Locate the cell with the specified text and output its (X, Y) center coordinate. 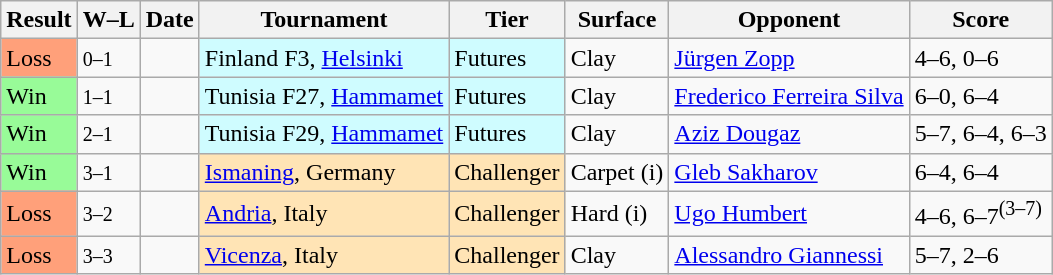
0–1 (108, 58)
3–1 (108, 172)
Andria, Italy (324, 214)
Tunisia F29, Hammamet (324, 134)
4–6, 6–7(3–7) (980, 214)
1–1 (108, 96)
Alessandro Giannessi (789, 255)
6–0, 6–4 (980, 96)
Frederico Ferreira Silva (789, 96)
Aziz Dougaz (789, 134)
Finland F3, Helsinki (324, 58)
Jürgen Zopp (789, 58)
Carpet (i) (617, 172)
2–1 (108, 134)
5–7, 6–4, 6–3 (980, 134)
Date (170, 20)
Hard (i) (617, 214)
Tunisia F27, Hammamet (324, 96)
3–3 (108, 255)
Score (980, 20)
4–6, 0–6 (980, 58)
6–4, 6–4 (980, 172)
W–L (108, 20)
Ugo Humbert (789, 214)
Opponent (789, 20)
3–2 (108, 214)
Gleb Sakharov (789, 172)
Tier (507, 20)
Ismaning, Germany (324, 172)
5–7, 2–6 (980, 255)
Surface (617, 20)
Tournament (324, 20)
Result (39, 20)
Vicenza, Italy (324, 255)
